Search for the cell housing the specified text and yield its [x, y] center coordinate. 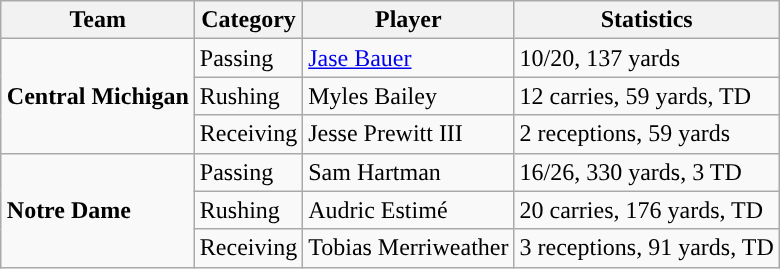
Player [408, 20]
Myles Bailey [408, 96]
2 receptions, 59 yards [646, 134]
Jase Bauer [408, 58]
Central Michigan [98, 96]
20 carries, 176 yards, TD [646, 210]
Sam Hartman [408, 172]
Team [98, 20]
Audric Estimé [408, 210]
3 receptions, 91 yards, TD [646, 248]
10/20, 137 yards [646, 58]
16/26, 330 yards, 3 TD [646, 172]
Category [248, 20]
Statistics [646, 20]
12 carries, 59 yards, TD [646, 96]
Tobias Merriweather [408, 248]
Jesse Prewitt III [408, 134]
Notre Dame [98, 210]
